Capture the cell that displays the provided text and extract its (x, y) central coordinate. 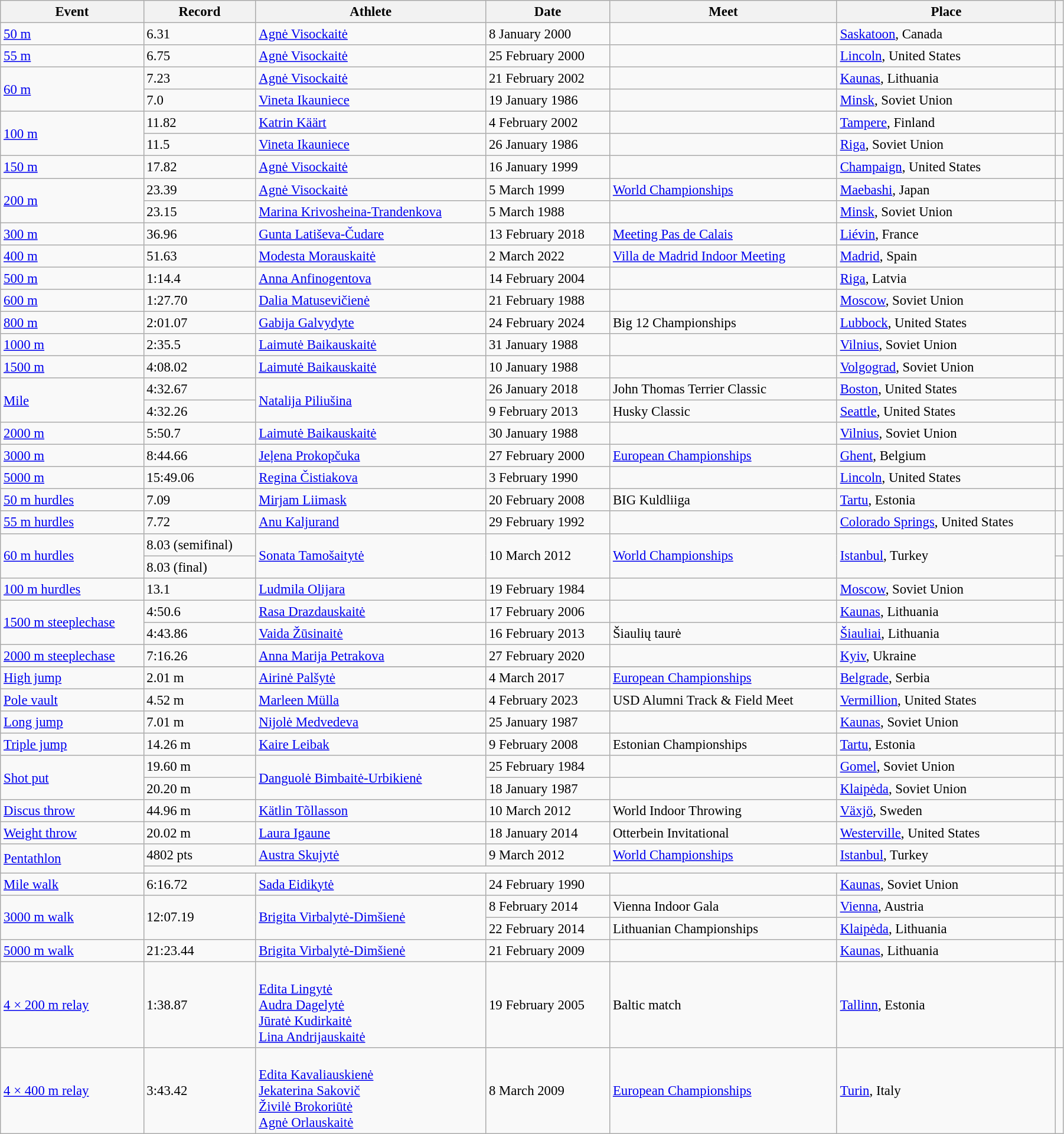
4:32.67 (200, 389)
Airinė Palšytė (371, 678)
John Thomas Terrier Classic (724, 389)
400 m (72, 256)
Laura Igaune (371, 833)
Dalia Matusevičienė (371, 301)
1500 m (72, 367)
19 February 2005 (548, 1005)
55 m hurdles (72, 523)
2:35.5 (200, 345)
500 m (72, 278)
300 m (72, 234)
2:01.07 (200, 322)
8 March 2009 (548, 1091)
6.75 (200, 56)
7:16.26 (200, 656)
51.63 (200, 256)
17 February 2006 (548, 611)
Saskatoon, Canada (946, 34)
30 January 1988 (548, 434)
Gunta Latiševa-Čudare (371, 234)
2.01 m (200, 678)
4:43.86 (200, 634)
8:44.66 (200, 456)
5000 m walk (72, 950)
Modesta Morauskaitė (371, 256)
3:43.42 (200, 1091)
4:08.02 (200, 367)
800 m (72, 322)
1:38.87 (200, 1005)
Pole vault (72, 700)
Triple jump (72, 745)
23.39 (200, 190)
24 February 1990 (548, 884)
Klaipėda, Lithuania (946, 928)
Big 12 Championships (724, 322)
50 m hurdles (72, 500)
Otterbein Invitational (724, 833)
Šiaulių taurė (724, 634)
6.31 (200, 34)
Edita LingytėAudra DagelytėJūratė KudirkaitėLina Andrijauskaitė (371, 1005)
21:23.44 (200, 950)
Kätlin Tõllasson (371, 811)
Champaign, United States (946, 167)
Madrid, Spain (946, 256)
60 m (72, 90)
Mile walk (72, 884)
Villa de Madrid Indoor Meeting (724, 256)
4.52 m (200, 700)
Tampere, Finland (946, 123)
7.09 (200, 500)
7.72 (200, 523)
Pentathlon (72, 859)
Husky Classic (724, 412)
27 February 2000 (548, 456)
200 m (72, 201)
27 February 2020 (548, 656)
29 February 1992 (548, 523)
5 March 1999 (548, 190)
Natalija Piliušina (371, 400)
Meet (724, 12)
Riga, Soviet Union (946, 145)
9 March 2012 (548, 856)
Edita KavaliauskienėJekaterina SakovičŽivilė BrokoriūtėAgnė Orlauskaitė (371, 1091)
Jeļena Prokopčuka (371, 456)
4 × 400 m relay (72, 1091)
8 January 2000 (548, 34)
8.03 (semifinal) (200, 545)
Mile (72, 400)
Šiauliai, Lithuania (946, 634)
36.96 (200, 234)
Vienna, Austria (946, 906)
Vaida Žūsinaitė (371, 634)
Gomel, Soviet Union (946, 767)
Katrin Käärt (371, 123)
5:50.7 (200, 434)
6:16.72 (200, 884)
2 March 2022 (548, 256)
Vienna Indoor Gala (724, 906)
Colorado Springs, United States (946, 523)
High jump (72, 678)
23.15 (200, 211)
20.02 m (200, 833)
4802 pts (200, 856)
Maebashi, Japan (946, 190)
Discus throw (72, 811)
Ludmila Olijara (371, 589)
Liévin, France (946, 234)
100 m (72, 133)
25 February 1984 (548, 767)
17.82 (200, 167)
Gabija Galvydyte (371, 322)
Record (200, 12)
4 February 2002 (548, 123)
21 February 2009 (548, 950)
11.82 (200, 123)
7.23 (200, 79)
26 January 2018 (548, 389)
Kyiv, Ukraine (946, 656)
150 m (72, 167)
4 February 2023 (548, 700)
50 m (72, 34)
Meeting Pas de Calais (724, 234)
11.5 (200, 145)
16 February 2013 (548, 634)
60 m hurdles (72, 555)
Long jump (72, 722)
13 February 2018 (548, 234)
19 February 1984 (548, 589)
7.0 (200, 100)
Marina Krivosheina-Trandenkova (371, 211)
9 February 2013 (548, 412)
21 February 1988 (548, 301)
3 February 1990 (548, 478)
1:14.4 (200, 278)
100 m hurdles (72, 589)
Danguolė Bimbaitė-Urbikienė (371, 777)
20.20 m (200, 789)
55 m (72, 56)
3000 m (72, 456)
Nijolė Medvedeva (371, 722)
24 February 2024 (548, 322)
Kaire Leibak (371, 745)
25 January 1987 (548, 722)
8.03 (final) (200, 567)
31 January 1988 (548, 345)
Volgograd, Soviet Union (946, 367)
Athlete (371, 12)
Place (946, 12)
Rasa Drazdauskaitė (371, 611)
14.26 m (200, 745)
8 February 2014 (548, 906)
25 February 2000 (548, 56)
Mirjam Liimask (371, 500)
600 m (72, 301)
Vermillion, United States (946, 700)
Westerville, United States (946, 833)
22 February 2014 (548, 928)
18 January 2014 (548, 833)
Event (72, 12)
Lubbock, United States (946, 322)
12:07.19 (200, 917)
Belgrade, Serbia (946, 678)
2000 m (72, 434)
Sonata Tamošaitytė (371, 555)
Weight throw (72, 833)
Baltic match (724, 1005)
Seattle, United States (946, 412)
14 February 2004 (548, 278)
Regina Čistiakova (371, 478)
2000 m steeplechase (72, 656)
Lithuanian Championships (724, 928)
9 February 2008 (548, 745)
Anna Marija Petrakova (371, 656)
Ghent, Belgium (946, 456)
Anna Anfinogentova (371, 278)
10 January 1988 (548, 367)
Estonian Championships (724, 745)
19 January 1986 (548, 100)
3000 m walk (72, 917)
44.96 m (200, 811)
1500 m steeplechase (72, 623)
26 January 1986 (548, 145)
Riga, Latvia (946, 278)
4 March 2017 (548, 678)
BIG Kuldliiga (724, 500)
USD Alumni Track & Field Meet (724, 700)
World Indoor Throwing (724, 811)
Boston, United States (946, 389)
21 February 2002 (548, 79)
4:32.26 (200, 412)
Tallinn, Estonia (946, 1005)
1000 m (72, 345)
16 January 1999 (548, 167)
20 February 2008 (548, 500)
5000 m (72, 478)
Sada Eidikytė (371, 884)
Date (548, 12)
5 March 1988 (548, 211)
Marleen Mülla (371, 700)
15:49.06 (200, 478)
13.1 (200, 589)
19.60 m (200, 767)
Turin, Italy (946, 1091)
18 January 1987 (548, 789)
1:27.70 (200, 301)
Växjö, Sweden (946, 811)
7.01 m (200, 722)
Anu Kaljurand (371, 523)
4 × 200 m relay (72, 1005)
4:50.6 (200, 611)
Austra Skujytė (371, 856)
Klaipėda, Soviet Union (946, 789)
Shot put (72, 777)
